Output the (X, Y) coordinate of the center of the cell containing the given text.  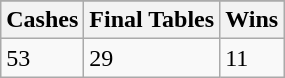
11 (252, 58)
53 (42, 58)
29 (152, 58)
Cashes (42, 20)
Final Tables (152, 20)
Wins (252, 20)
